Determine the [x, y] coordinate at the center of the cell enclosing the given text.  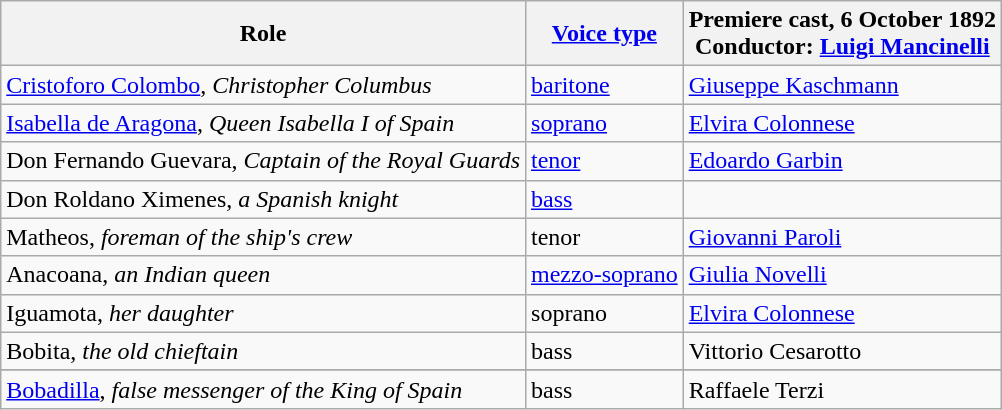
Matheos, foreman of the ship's crew [264, 237]
Bobadilla, false messenger of the King of Spain [264, 389]
Raffaele Terzi [842, 389]
Isabella de Aragona, Queen Isabella I of Spain [264, 123]
Anacoana, an Indian queen [264, 275]
Giuseppe Kaschmann [842, 85]
Don Fernando Guevara, Captain of the Royal Guards [264, 161]
Vittorio Cesarotto [842, 351]
Premiere cast, 6 October 1892Conductor: Luigi Mancinelli [842, 34]
mezzo-soprano [605, 275]
Role [264, 34]
Giulia Novelli [842, 275]
Don Roldano Ximenes, a Spanish knight [264, 199]
Edoardo Garbin [842, 161]
Bobita, the old chieftain [264, 351]
Giovanni Paroli [842, 237]
baritone [605, 85]
Voice type [605, 34]
Iguamota, her daughter [264, 313]
Cristoforo Colombo, Christopher Columbus [264, 85]
